Search for the cell housing the specified text and yield its [x, y] center coordinate. 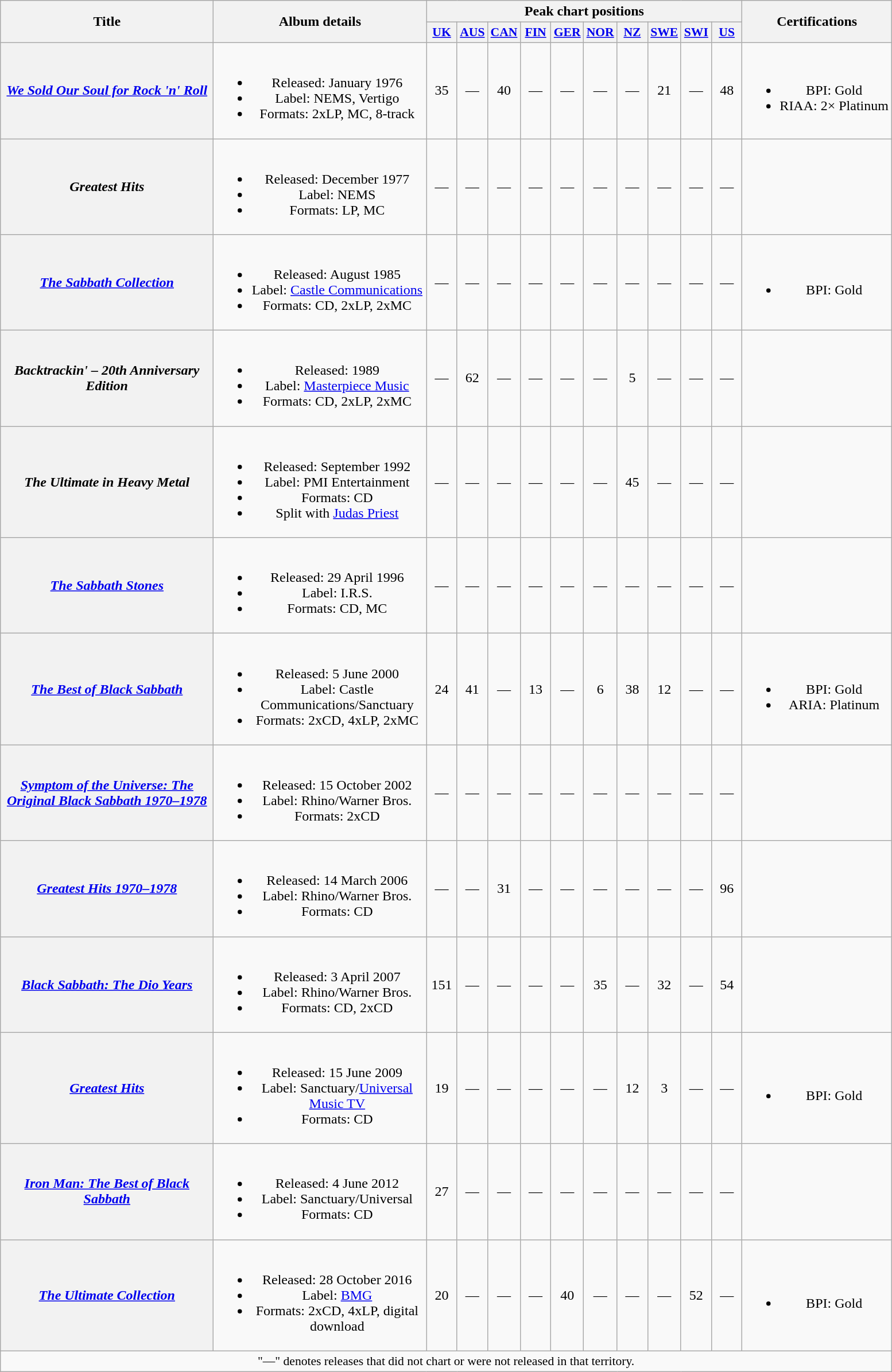
Released: 14 March 2006Label: Rhino/Warner Bros.Formats: CD [320, 888]
The Sabbath Stones [107, 585]
52 [696, 1295]
151 [442, 985]
3 [664, 1088]
24 [442, 689]
The Ultimate Collection [107, 1295]
32 [664, 985]
31 [504, 888]
20 [442, 1295]
13 [535, 689]
Certifications [817, 22]
Iron Man: The Best of Black Sabbath [107, 1191]
Released: 15 June 2009Label: Sanctuary/Universal Music TVFormats: CD [320, 1088]
48 [727, 91]
SWE [664, 33]
AUS [472, 33]
45 [633, 482]
6 [600, 689]
GER [567, 33]
FIN [535, 33]
Album details [320, 22]
SWI [696, 33]
5 [633, 379]
Symptom of the Universe: The Original Black Sabbath 1970–1978 [107, 793]
Released: 3 April 2007Label: Rhino/Warner Bros.Formats: CD, 2xCD [320, 985]
21 [664, 91]
BPI: GoldARIA: Platinum [817, 689]
NOR [600, 33]
The Best of Black Sabbath [107, 689]
Peak chart positions [584, 11]
54 [727, 985]
Released: January 1976Label: NEMS, VertigoFormats: 2xLP, MC, 8-track [320, 91]
Released: 4 June 2012Label: Sanctuary/UniversalFormats: CD [320, 1191]
Released: 15 October 2002Label: Rhino/Warner Bros.Formats: 2xCD [320, 793]
41 [472, 689]
We Sold Our Soul for Rock 'n' Roll [107, 91]
Greatest Hits 1970–1978 [107, 888]
US [727, 33]
Released: 28 October 2016Label: BMGFormats: 2xCD, 4xLP, digital download [320, 1295]
The Ultimate in Heavy Metal [107, 482]
NZ [633, 33]
BPI: GoldRIAA: 2× Platinum [817, 91]
The Sabbath Collection [107, 282]
Released: 5 June 2000Label: Castle Communications/SanctuaryFormats: 2xCD, 4xLP, 2xMC [320, 689]
96 [727, 888]
Title [107, 22]
CAN [504, 33]
38 [633, 689]
Released: 1989Label: Masterpiece MusicFormats: CD, 2xLP, 2xMC [320, 379]
Released: 29 April 1996Label: I.R.S.Formats: CD, MC [320, 585]
Released: September 1992Label: PMI EntertainmentFormats: CDSplit with Judas Priest [320, 482]
Released: December 1977Label: NEMSFormats: LP, MC [320, 187]
"—" denotes releases that did not chart or were not released in that territory. [447, 1361]
UK [442, 33]
27 [442, 1191]
19 [442, 1088]
62 [472, 379]
Black Sabbath: The Dio Years [107, 985]
Backtrackin' – 20th Anniversary Edition [107, 379]
Released: August 1985Label: Castle CommunicationsFormats: CD, 2xLP, 2xMC [320, 282]
